Extract the [X, Y] coordinate from the center of the cell holding the provided text.  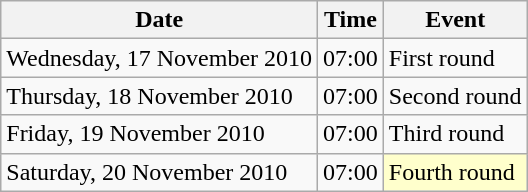
Wednesday, 17 November 2010 [160, 58]
Third round [455, 134]
Friday, 19 November 2010 [160, 134]
Date [160, 20]
Event [455, 20]
First round [455, 58]
Second round [455, 96]
Saturday, 20 November 2010 [160, 172]
Thursday, 18 November 2010 [160, 96]
Fourth round [455, 172]
Time [351, 20]
